Return the [X, Y] coordinate for the center point of the cell that contains the specified text.  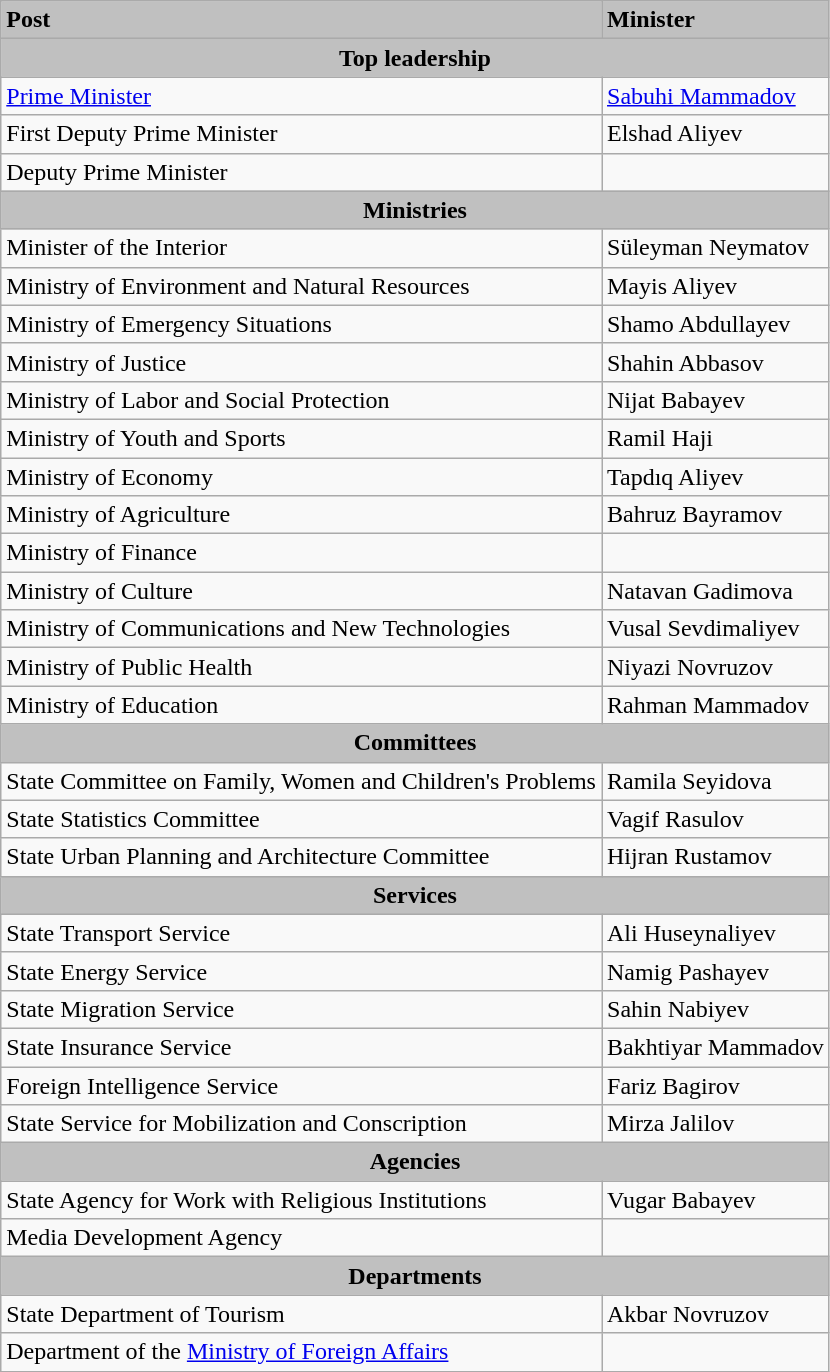
Services [415, 895]
Ministry of Labor and Social Protection [302, 400]
Niyazi Novruzov [716, 667]
Department of the Ministry of Foreign Affairs [302, 1352]
Ministry of Culture [302, 591]
Deputy Prime Minister [302, 172]
Elshad Aliyev [716, 134]
Tapdıq Aliyev [716, 477]
State Energy Service [302, 971]
Top leadership [415, 58]
Sahin Nabiyev [716, 1009]
Post [302, 20]
Foreign Intelligence Service [302, 1085]
Agencies [415, 1162]
Rahman Mammadov [716, 705]
First Deputy Prime Minister [302, 134]
Minister [716, 20]
Shamo Abdullayev [716, 324]
Bahruz Bayramov [716, 515]
Fariz Bagirov [716, 1085]
Hijran Rustamov [716, 857]
Committees [415, 743]
Ministry of Environment and Natural Resources [302, 286]
Ministry of Agriculture [302, 515]
Akbar Novruzov [716, 1314]
Ministry of Economy [302, 477]
State Committee on Family, Women and Children's Problems [302, 781]
Ministry of Education [302, 705]
Ministry of Communications and New Technologies [302, 629]
Prime Minister [302, 96]
Minister of the Interior [302, 248]
State Migration Service [302, 1009]
Namig Pashayev [716, 971]
State Statistics Committee [302, 819]
Ministry of Public Health [302, 667]
State Transport Service [302, 933]
Sabuhi Mammadov [716, 96]
Ministry of Youth and Sports [302, 438]
Nijat Babayev [716, 400]
Mayis Aliyev [716, 286]
Media Development Agency [302, 1238]
Shahin Abbasov [716, 362]
State Service for Mobilization and Conscription [302, 1124]
Ramil Haji [716, 438]
Natavan Gadimova [716, 591]
Ali Huseynaliyev [716, 933]
Ministry of Emergency Situations [302, 324]
State Department of Tourism [302, 1314]
Departments [415, 1276]
State Urban Planning and Architecture Committee [302, 857]
Süleyman Neymatov [716, 248]
State Insurance Service [302, 1047]
Ramila Seyidova [716, 781]
Vusal Sevdimaliyev [716, 629]
State Agency for Work with Religious Institutions [302, 1200]
Vugar Babayev [716, 1200]
Ministry of Finance [302, 553]
Ministries [415, 210]
Vagif Rasulov [716, 819]
Bakhtiyar Mammadov [716, 1047]
Mirza Jalilov [716, 1124]
Ministry of Justice [302, 362]
